Capture the cell that displays the provided text and extract its [X, Y] central coordinate. 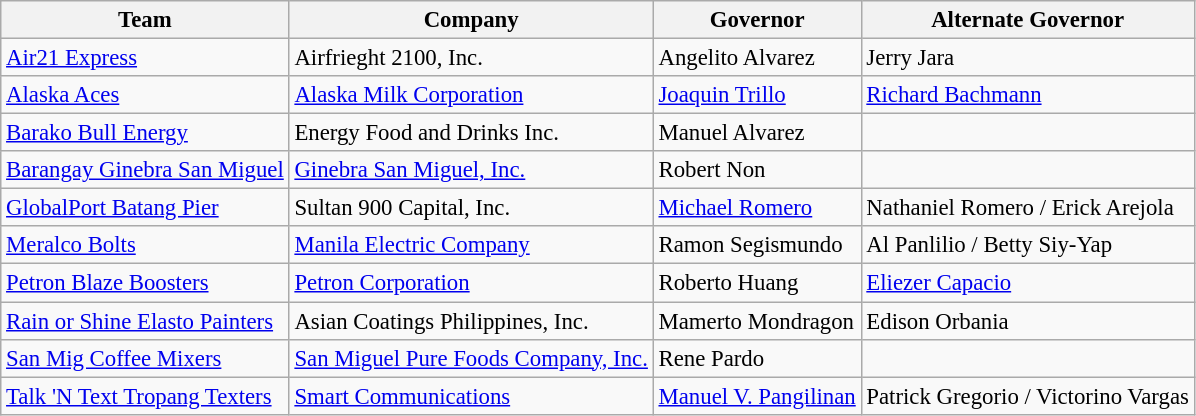
Alaska Milk Corporation [471, 95]
Al Panlilio / Betty Siy-Yap [1028, 245]
Asian Coatings Philippines, Inc. [471, 321]
Ramon Segismundo [757, 245]
Nathaniel Romero / Erick Arejola [1028, 208]
Alternate Governor [1028, 20]
Patrick Gregorio / Victorino Vargas [1028, 396]
Governor [757, 20]
Robert Non [757, 170]
Ginebra San Miguel, Inc. [471, 170]
Energy Food and Drinks Inc. [471, 133]
Team [145, 20]
Joaquin Trillo [757, 95]
San Mig Coffee Mixers [145, 358]
Airfrieght 2100, Inc. [471, 58]
Smart Communications [471, 396]
Edison Orbania [1028, 321]
Petron Blaze Boosters [145, 283]
Angelito Alvarez [757, 58]
Manuel V. Pangilinan [757, 396]
San Miguel Pure Foods Company, Inc. [471, 358]
Mamerto Mondragon [757, 321]
Air21 Express [145, 58]
Talk 'N Text Tropang Texters [145, 396]
Sultan 900 Capital, Inc. [471, 208]
Richard Bachmann [1028, 95]
Barako Bull Energy [145, 133]
Manila Electric Company [471, 245]
GlobalPort Batang Pier [145, 208]
Jerry Jara [1028, 58]
Barangay Ginebra San Miguel [145, 170]
Roberto Huang [757, 283]
Rene Pardo [757, 358]
Manuel Alvarez [757, 133]
Alaska Aces [145, 95]
Company [471, 20]
Michael Romero [757, 208]
Meralco Bolts [145, 245]
Petron Corporation [471, 283]
Eliezer Capacio [1028, 283]
Rain or Shine Elasto Painters [145, 321]
